Locate the cell with the specified text and output its [x, y] center coordinate. 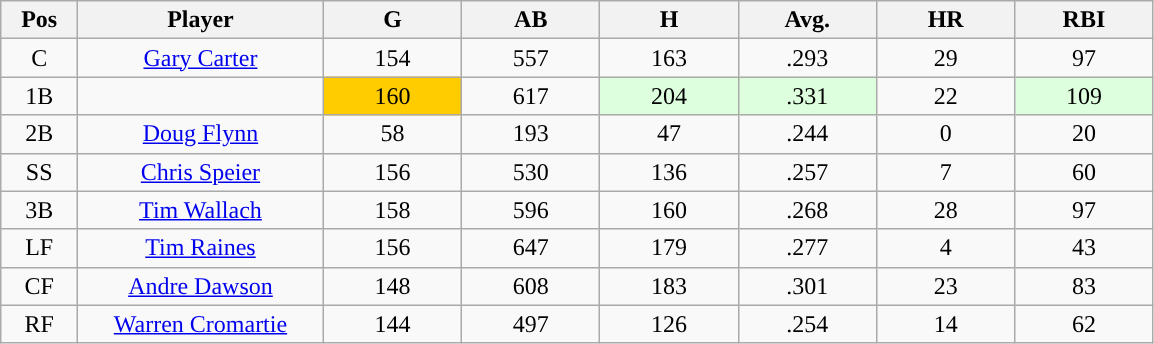
LF [40, 248]
.277 [807, 248]
3B [40, 210]
204 [669, 96]
183 [669, 286]
0 [945, 134]
SS [40, 172]
136 [669, 172]
109 [1084, 96]
.331 [807, 96]
HR [945, 20]
608 [531, 286]
.257 [807, 172]
596 [531, 210]
617 [531, 96]
497 [531, 324]
.268 [807, 210]
Chris Speier [201, 172]
Doug Flynn [201, 134]
530 [531, 172]
AB [531, 20]
62 [1084, 324]
43 [1084, 248]
14 [945, 324]
Gary Carter [201, 58]
CF [40, 286]
28 [945, 210]
647 [531, 248]
158 [392, 210]
23 [945, 286]
Player [201, 20]
126 [669, 324]
H [669, 20]
Andre Dawson [201, 286]
Tim Raines [201, 248]
193 [531, 134]
G [392, 20]
29 [945, 58]
20 [1084, 134]
.301 [807, 286]
Warren Cromartie [201, 324]
163 [669, 58]
4 [945, 248]
2B [40, 134]
7 [945, 172]
557 [531, 58]
47 [669, 134]
58 [392, 134]
60 [1084, 172]
154 [392, 58]
Tim Wallach [201, 210]
.244 [807, 134]
.254 [807, 324]
Pos [40, 20]
.293 [807, 58]
RBI [1084, 20]
144 [392, 324]
Avg. [807, 20]
RF [40, 324]
1B [40, 96]
179 [669, 248]
22 [945, 96]
83 [1084, 286]
C [40, 58]
148 [392, 286]
